Provide the [x, y] coordinate of the cell's center where the given text is located.  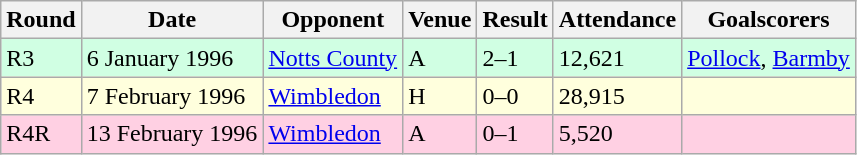
Goalscorers [769, 20]
0–1 [515, 134]
Round [41, 20]
2–1 [515, 58]
Pollock, Barmby [769, 58]
5,520 [617, 134]
Attendance [617, 20]
Date [172, 20]
0–0 [515, 96]
Opponent [333, 20]
Venue [440, 20]
R4R [41, 134]
H [440, 96]
R3 [41, 58]
12,621 [617, 58]
Result [515, 20]
28,915 [617, 96]
7 February 1996 [172, 96]
Notts County [333, 58]
13 February 1996 [172, 134]
6 January 1996 [172, 58]
R4 [41, 96]
